Provide the [X, Y] coordinate of the cell's center where the given text is located.  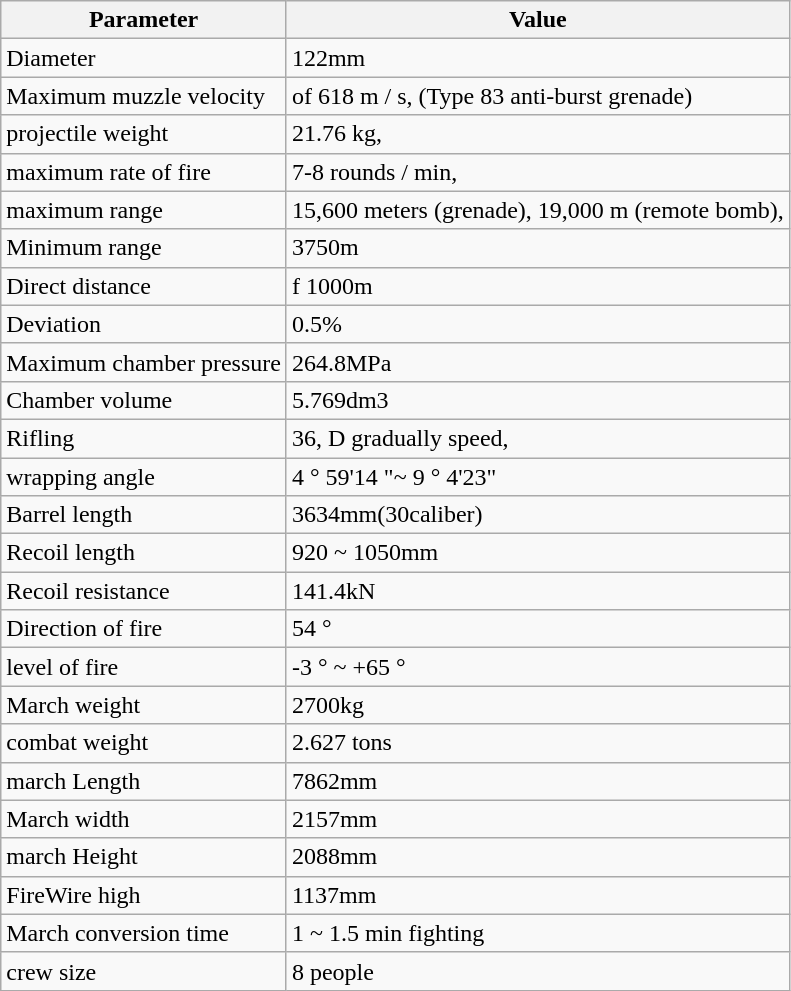
of 618 m / s, (Type 83 anti-burst grenade) [538, 96]
2088mm [538, 857]
FireWire high [144, 895]
Maximum muzzle velocity [144, 96]
march Height [144, 857]
level of fire [144, 667]
projectile weight [144, 134]
122mm [538, 58]
7-8 rounds / min, [538, 172]
Direct distance [144, 286]
wrapping angle [144, 477]
f 1000m [538, 286]
15,600 meters (grenade), 19,000 m (remote bomb), [538, 210]
Chamber volume [144, 400]
maximum rate of fire [144, 172]
54 ° [538, 629]
March conversion time [144, 933]
Parameter [144, 20]
maximum range [144, 210]
0.5% [538, 324]
march Length [144, 781]
2.627 tons [538, 743]
Diameter [144, 58]
1 ~ 1.5 min fighting [538, 933]
2157mm [538, 819]
1137mm [538, 895]
7862mm [538, 781]
5.769dm3 [538, 400]
Recoil resistance [144, 591]
combat weight [144, 743]
21.76 kg, [538, 134]
2700kg [538, 705]
264.8MPa [538, 362]
March weight [144, 705]
Rifling [144, 438]
141.4kN [538, 591]
3750m [538, 248]
Maximum chamber pressure [144, 362]
-3 ° ~ +65 ° [538, 667]
36, D gradually speed, [538, 438]
Value [538, 20]
8 people [538, 971]
crew size [144, 971]
March width [144, 819]
Direction of fire [144, 629]
Minimum range [144, 248]
920 ~ 1050mm [538, 553]
Recoil length [144, 553]
Barrel length [144, 515]
3634mm(30caliber) [538, 515]
4 ° 59'14 "~ 9 ° 4'23" [538, 477]
Deviation [144, 324]
